Extract the (x, y) coordinate from the center of the cell holding the provided text.  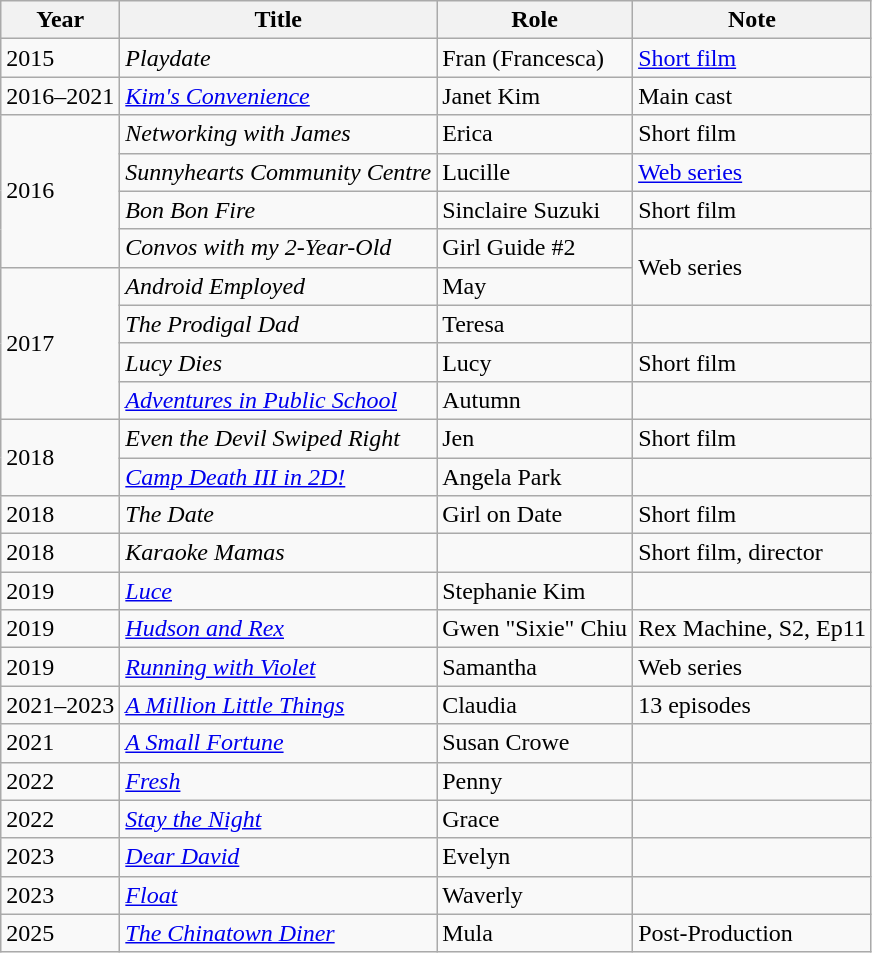
The Chinatown Diner (278, 933)
Angela Park (535, 477)
Sinclaire Suzuki (535, 210)
Erica (535, 134)
Note (752, 20)
Even the Devil Swiped Right (278, 438)
Samantha (535, 667)
Stephanie Kim (535, 591)
Lucy (535, 362)
Dear David (278, 857)
Year (60, 20)
Camp Death III in 2D! (278, 477)
Mula (535, 933)
Android Employed (278, 286)
Claudia (535, 705)
2021 (60, 743)
Convos with my 2-Year-Old (278, 248)
2021–2023 (60, 705)
The Prodigal Dad (278, 324)
Lucy Dies (278, 362)
Role (535, 20)
Fran (Francesca) (535, 58)
Running with Violet (278, 667)
Networking with James (278, 134)
Jen (535, 438)
A Small Fortune (278, 743)
2016 (60, 191)
Sunnyhearts Community Centre (278, 172)
Title (278, 20)
Adventures in Public School (278, 400)
2025 (60, 933)
The Date (278, 515)
A Million Little Things (278, 705)
Float (278, 895)
Lucille (535, 172)
Teresa (535, 324)
Hudson and Rex (278, 629)
Short film, director (752, 553)
Fresh (278, 781)
May (535, 286)
Susan Crowe (535, 743)
2016–2021 (60, 96)
Stay the Night (278, 819)
Autumn (535, 400)
Girl Guide #2 (535, 248)
Main cast (752, 96)
Rex Machine, S2, Ep11 (752, 629)
Penny (535, 781)
2017 (60, 343)
Gwen "Sixie" Chiu (535, 629)
Playdate (278, 58)
Waverly (535, 895)
Grace (535, 819)
2015 (60, 58)
Girl on Date (535, 515)
Kim's Convenience (278, 96)
Bon Bon Fire (278, 210)
Post-Production (752, 933)
Luce (278, 591)
Janet Kim (535, 96)
Evelyn (535, 857)
13 episodes (752, 705)
Karaoke Mamas (278, 553)
